Return (X, Y) of the center of cell containing provided text 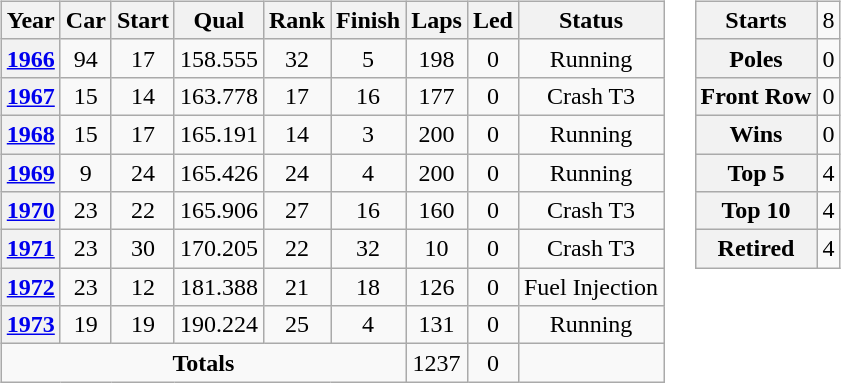
181.388 (218, 287)
Retired (756, 249)
Poles (756, 58)
21 (296, 287)
12 (142, 287)
1237 (437, 363)
5 (368, 58)
10 (437, 249)
9 (86, 173)
Starts (756, 20)
1969 (30, 173)
Start (142, 20)
Rank (296, 20)
198 (437, 58)
1967 (30, 96)
190.224 (218, 325)
1973 (30, 325)
165.906 (218, 211)
170.205 (218, 249)
Top 10 (756, 211)
94 (86, 58)
126 (437, 287)
Laps (437, 20)
Car (86, 20)
158.555 (218, 58)
3 (368, 134)
Fuel Injection (590, 287)
131 (437, 325)
Front Row (756, 96)
27 (296, 211)
165.191 (218, 134)
1968 (30, 134)
Year (30, 20)
165.426 (218, 173)
1971 (30, 249)
160 (437, 211)
Qual (218, 20)
Top 5 (756, 173)
30 (142, 249)
Finish (368, 20)
Led (492, 20)
8 (828, 20)
18 (368, 287)
1966 (30, 58)
25 (296, 325)
Wins (756, 134)
1972 (30, 287)
Status (590, 20)
177 (437, 96)
Totals (203, 363)
163.778 (218, 96)
1970 (30, 211)
